Detect which cell encompasses the target text, then output its [X, Y] center coordinate. 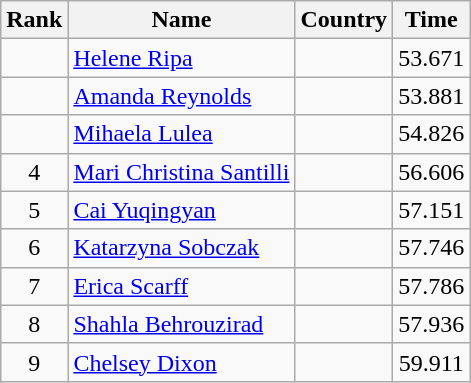
53.671 [432, 58]
57.936 [432, 324]
53.881 [432, 96]
6 [34, 248]
57.151 [432, 210]
54.826 [432, 134]
Country [344, 20]
Erica Scarff [182, 286]
Cai Yuqingyan [182, 210]
8 [34, 324]
Rank [34, 20]
Chelsey Dixon [182, 362]
4 [34, 172]
9 [34, 362]
Time [432, 20]
Shahla Behrouzirad [182, 324]
7 [34, 286]
Helene Ripa [182, 58]
Name [182, 20]
Mihaela Lulea [182, 134]
56.606 [432, 172]
Mari Christina Santilli [182, 172]
Katarzyna Sobczak [182, 248]
57.786 [432, 286]
59.911 [432, 362]
Amanda Reynolds [182, 96]
5 [34, 210]
57.746 [432, 248]
